Determine the (X, Y) coordinate at the center of the cell enclosing the given text.  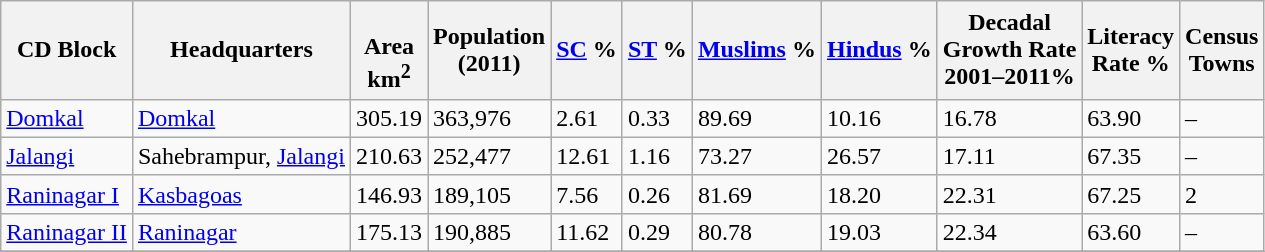
67.35 (1131, 156)
252,477 (490, 156)
363,976 (490, 118)
210.63 (388, 156)
2.61 (587, 118)
Jalangi (67, 156)
Raninagar (241, 232)
Headquarters (241, 50)
12.61 (587, 156)
190,885 (490, 232)
89.69 (756, 118)
175.13 (388, 232)
CD Block (67, 50)
16.78 (1010, 118)
Literacy Rate % (1131, 50)
Muslims % (756, 50)
Raninagar II (67, 232)
Raninagar I (67, 194)
17.11 (1010, 156)
146.93 (388, 194)
0.29 (657, 232)
Population(2011) (490, 50)
63.60 (1131, 232)
11.62 (587, 232)
0.33 (657, 118)
63.90 (1131, 118)
189,105 (490, 194)
1.16 (657, 156)
Hindus % (879, 50)
19.03 (879, 232)
10.16 (879, 118)
73.27 (756, 156)
305.19 (388, 118)
CensusTowns (1222, 50)
2 (1222, 194)
22.34 (1010, 232)
67.25 (1131, 194)
0.26 (657, 194)
7.56 (587, 194)
SC % (587, 50)
Sahebrampur, Jalangi (241, 156)
81.69 (756, 194)
80.78 (756, 232)
ST % (657, 50)
18.20 (879, 194)
Kasbagoas (241, 194)
26.57 (879, 156)
Decadal Growth Rate 2001–2011% (1010, 50)
Areakm2 (388, 50)
22.31 (1010, 194)
